For the text-containing cell, return its midpoint in [X, Y] coordinate format. 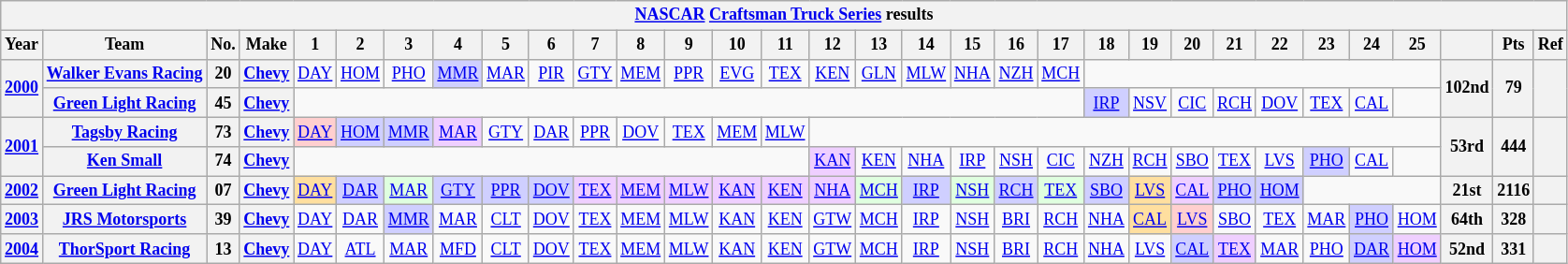
53rd [1467, 146]
2003 [22, 219]
9 [689, 45]
24 [1372, 45]
52nd [1467, 249]
102nd [1467, 88]
Tagsby Racing [123, 131]
Walker Evans Racing [123, 73]
GLN [878, 73]
64th [1467, 219]
5 [506, 45]
331 [1514, 249]
39 [223, 219]
07 [223, 191]
73 [223, 131]
7 [595, 45]
10 [737, 45]
ATL [361, 249]
328 [1514, 219]
No. [223, 45]
Ref [1550, 45]
23 [1327, 45]
21st [1467, 191]
17 [1061, 45]
NASCAR Craftsman Truck Series results [784, 15]
1 [315, 45]
2004 [22, 249]
2 [361, 45]
6 [551, 45]
Make [267, 45]
19 [1150, 45]
ThorSport Racing [123, 249]
444 [1514, 146]
EVG [737, 73]
74 [223, 161]
79 [1514, 88]
8 [641, 45]
4 [458, 45]
2000 [22, 88]
Pts [1514, 45]
JRS Motorsports [123, 219]
15 [973, 45]
45 [223, 103]
Ken Small [123, 161]
16 [1016, 45]
NSV [1150, 103]
25 [1416, 45]
Year [22, 45]
2002 [22, 191]
11 [784, 45]
3 [408, 45]
MFD [458, 249]
22 [1280, 45]
2116 [1514, 191]
2001 [22, 146]
18 [1107, 45]
12 [833, 45]
PIR [551, 73]
21 [1235, 45]
Team [123, 45]
14 [926, 45]
